Determine the [x, y] coordinate at the center of the cell enclosing the given text.  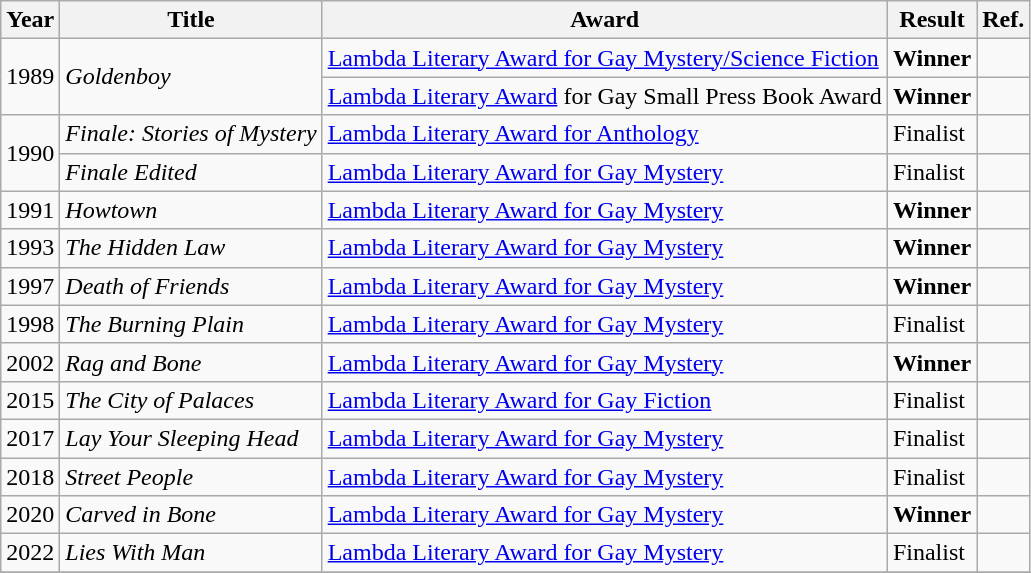
2022 [30, 553]
1989 [30, 77]
2002 [30, 362]
Howtown [191, 210]
Street People [191, 477]
1990 [30, 153]
1993 [30, 248]
Carved in Bone [191, 515]
Finale: Stories of Mystery [191, 134]
Title [191, 20]
Lay Your Sleeping Head [191, 438]
Result [932, 20]
The Burning Plain [191, 324]
Lambda Literary Award for Anthology [604, 134]
The City of Palaces [191, 400]
Lambda Literary Award for Gay Mystery/Science Fiction [604, 58]
Award [604, 20]
Lambda Literary Award for Gay Fiction [604, 400]
Goldenboy [191, 77]
Ref. [1004, 20]
Lies With Man [191, 553]
1998 [30, 324]
Year [30, 20]
2017 [30, 438]
2015 [30, 400]
Rag and Bone [191, 362]
Death of Friends [191, 286]
The Hidden Law [191, 248]
2018 [30, 477]
1997 [30, 286]
1991 [30, 210]
Lambda Literary Award for Gay Small Press Book Award [604, 96]
2020 [30, 515]
Finale Edited [191, 172]
